Provide the [X, Y] coordinate of the cell's center where the given text is located.  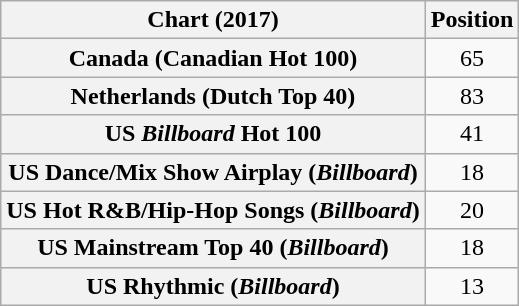
Chart (2017) [213, 20]
13 [472, 286]
20 [472, 210]
US Rhythmic (Billboard) [213, 286]
Position [472, 20]
US Billboard Hot 100 [213, 134]
US Mainstream Top 40 (Billboard) [213, 248]
41 [472, 134]
US Dance/Mix Show Airplay (Billboard) [213, 172]
Canada (Canadian Hot 100) [213, 58]
US Hot R&B/Hip-Hop Songs (Billboard) [213, 210]
Netherlands (Dutch Top 40) [213, 96]
65 [472, 58]
83 [472, 96]
